Provide the (x, y) coordinate of the cell's center where the given text is located.  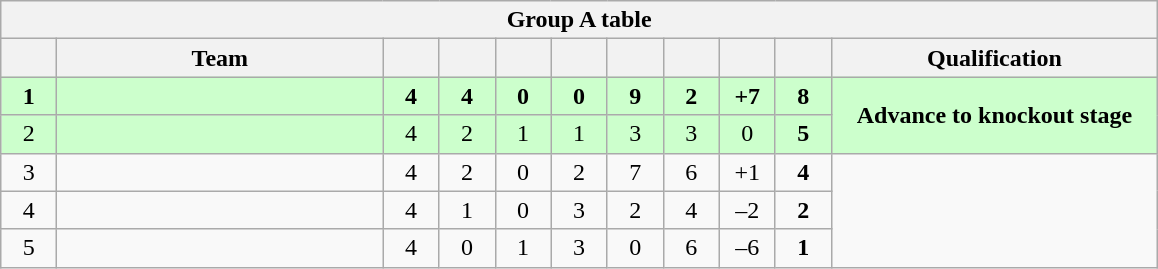
–6 (747, 248)
8 (803, 96)
Qualification (994, 58)
Advance to knockout stage (994, 115)
Group A table (580, 20)
7 (635, 172)
–2 (747, 210)
+1 (747, 172)
+7 (747, 96)
Team (220, 58)
9 (635, 96)
